Identify which cell holds the provided text, then report its [X, Y] central coordinate. 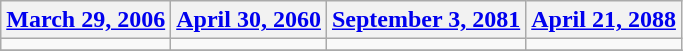
April 21, 2088 [604, 20]
September 3, 2081 [426, 20]
April 30, 2060 [249, 20]
March 29, 2006 [86, 20]
